Scan for the cell matching the given text and deliver its [X, Y] coordinate at center. 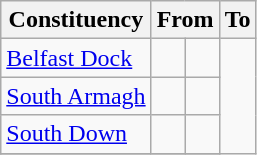
To [238, 20]
Constituency [76, 20]
From [185, 20]
South Down [76, 134]
Belfast Dock [76, 58]
South Armagh [76, 96]
